Capture the cell that displays the provided text and extract its [X, Y] central coordinate. 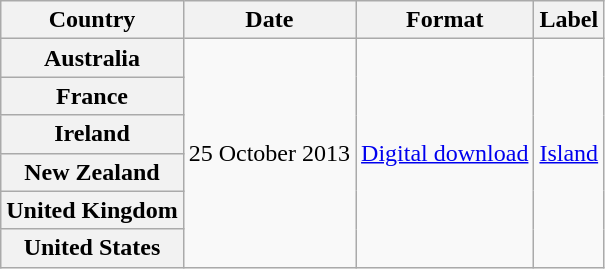
Format [445, 20]
Digital download [445, 153]
Date [269, 20]
Ireland [92, 134]
United Kingdom [92, 210]
United States [92, 248]
Country [92, 20]
France [92, 96]
New Zealand [92, 172]
Label [569, 20]
Island [569, 153]
25 October 2013 [269, 153]
Australia [92, 58]
